For the text-containing cell, return its midpoint in (X, Y) coordinate format. 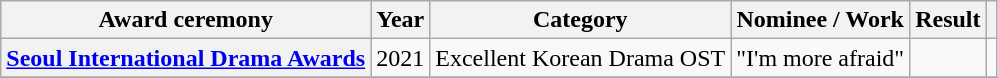
Award ceremony (186, 20)
Result (948, 20)
Nominee / Work (820, 20)
Year (400, 20)
Category (580, 20)
Excellent Korean Drama OST (580, 58)
2021 (400, 58)
Seoul International Drama Awards (186, 58)
"I'm more afraid" (820, 58)
